For the text-containing cell, return its midpoint in [x, y] coordinate format. 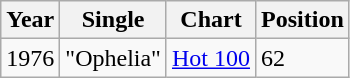
Position [303, 20]
62 [303, 58]
1976 [30, 58]
Single [114, 20]
"Ophelia" [114, 58]
Hot 100 [210, 58]
Chart [210, 20]
Year [30, 20]
